Identify which cell holds the provided text, then report its [X, Y] central coordinate. 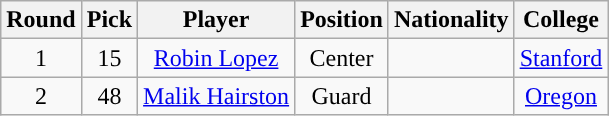
Player [216, 20]
Center [342, 58]
2 [41, 96]
48 [109, 96]
College [561, 20]
Round [41, 20]
Stanford [561, 58]
Robin Lopez [216, 58]
Guard [342, 96]
Oregon [561, 96]
15 [109, 58]
Position [342, 20]
Malik Hairston [216, 96]
Pick [109, 20]
Nationality [451, 20]
1 [41, 58]
